Return the (X, Y) coordinate for the center point of the cell that contains the specified text.  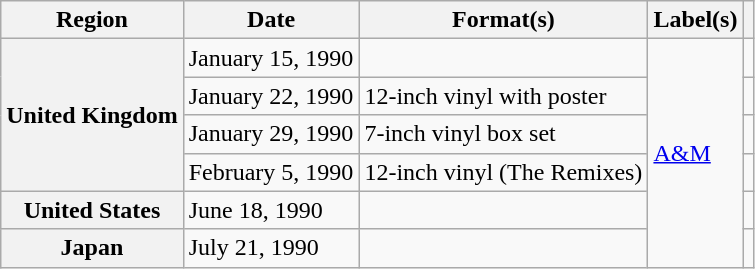
June 18, 1990 (271, 210)
January 22, 1990 (271, 96)
12-inch vinyl (The Remixes) (504, 172)
February 5, 1990 (271, 172)
7-inch vinyl box set (504, 134)
Date (271, 20)
Japan (92, 248)
A&M (696, 153)
United Kingdom (92, 115)
Label(s) (696, 20)
12-inch vinyl with poster (504, 96)
United States (92, 210)
January 29, 1990 (271, 134)
July 21, 1990 (271, 248)
January 15, 1990 (271, 58)
Region (92, 20)
Format(s) (504, 20)
